From the cell containing the given text, extract its center point as [X, Y] coordinate. 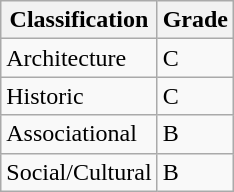
Classification [79, 20]
Architecture [79, 58]
Social/Cultural [79, 172]
Grade [195, 20]
Associational [79, 134]
Historic [79, 96]
